Return [X, Y] of the center of cell containing provided text 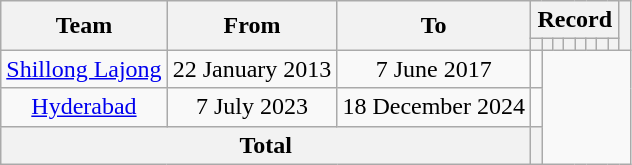
Shillong Lajong [84, 69]
7 July 2023 [252, 107]
18 December 2024 [434, 107]
Team [84, 26]
To [434, 26]
7 June 2017 [434, 69]
Hyderabad [84, 107]
Total [266, 145]
22 January 2013 [252, 69]
From [252, 26]
Record [575, 20]
